Return the [X, Y] coordinate for the center point of the cell that contains the specified text.  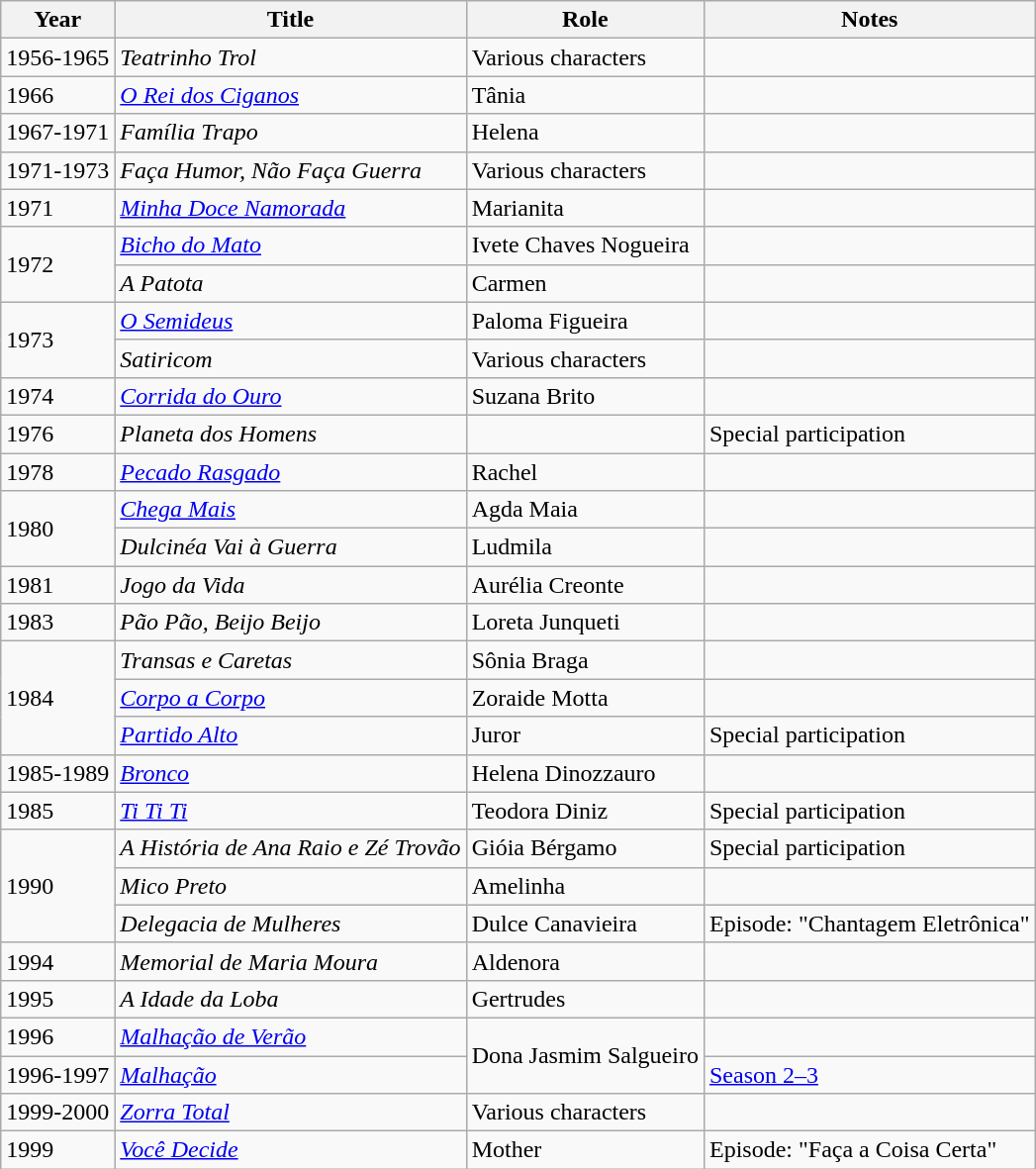
Notes [869, 20]
Role [585, 20]
1994 [57, 961]
Gióia Bérgamo [585, 848]
Tânia [585, 95]
Dulce Canavieira [585, 924]
Memorial de Maria Moura [291, 961]
Pecado Rasgado [291, 472]
Amelinha [585, 886]
Sônia Braga [585, 660]
1978 [57, 472]
Paloma Figueira [585, 321]
Juror [585, 735]
1966 [57, 95]
Episode: "Faça a Coisa Certa" [869, 1150]
Transas e Caretas [291, 660]
1980 [57, 529]
A História de Ana Raio e Zé Trovão [291, 848]
Season 2–3 [869, 1074]
1995 [57, 999]
Corrida do Ouro [291, 396]
Pão Pão, Beijo Beijo [291, 623]
Malhação [291, 1074]
Corpo a Corpo [291, 698]
Satiricom [291, 358]
Ti Ti Ti [291, 811]
Partido Alto [291, 735]
Jogo da Vida [291, 585]
Aldenora [585, 961]
Zoraide Motta [585, 698]
1985 [57, 811]
Dulcinéa Vai à Guerra [291, 547]
Faça Humor, Não Faça Guerra [291, 170]
1973 [57, 340]
Você Decide [291, 1150]
Minha Doce Namorada [291, 208]
Chega Mais [291, 510]
1999-2000 [57, 1113]
Rachel [585, 472]
Delegacia de Mulheres [291, 924]
Carmen [585, 283]
1990 [57, 886]
Bicho do Mato [291, 245]
O Semideus [291, 321]
Dona Jasmim Salgueiro [585, 1055]
1999 [57, 1150]
1971-1973 [57, 170]
Mico Preto [291, 886]
1972 [57, 264]
Year [57, 20]
Suzana Brito [585, 396]
Teodora Diniz [585, 811]
Teatrinho Trol [291, 57]
1976 [57, 434]
Malhação de Verão [291, 1036]
1956-1965 [57, 57]
1996 [57, 1036]
1974 [57, 396]
A Patota [291, 283]
O Rei dos Ciganos [291, 95]
Família Trapo [291, 133]
Zorra Total [291, 1113]
Mother [585, 1150]
Marianita [585, 208]
Aurélia Creonte [585, 585]
1983 [57, 623]
Planeta dos Homens [291, 434]
Episode: "Chantagem Eletrônica" [869, 924]
Helena Dinozzauro [585, 773]
Agda Maia [585, 510]
Bronco [291, 773]
1984 [57, 698]
1981 [57, 585]
Loreta Junqueti [585, 623]
A Idade da Loba [291, 999]
1996-1997 [57, 1074]
Helena [585, 133]
Gertrudes [585, 999]
1971 [57, 208]
Ludmila [585, 547]
1967-1971 [57, 133]
Title [291, 20]
1985-1989 [57, 773]
Ivete Chaves Nogueira [585, 245]
